For the text-containing cell, return its midpoint in [X, Y] coordinate format. 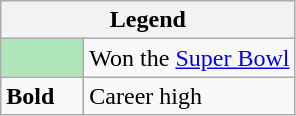
Bold [42, 96]
Career high [190, 96]
Won the Super Bowl [190, 58]
Legend [148, 20]
